Capture the cell that displays the provided text and extract its [x, y] central coordinate. 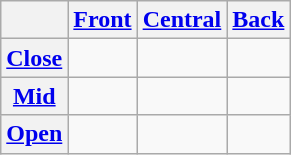
Open [34, 134]
Close [34, 58]
Central [182, 20]
Mid [34, 96]
Front [102, 20]
Back [258, 20]
